From the cell containing the given text, extract its center point as [x, y] coordinate. 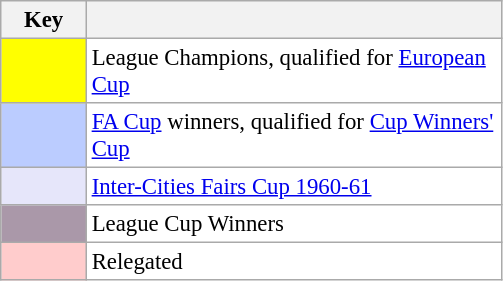
League Champions, qualified for European Cup [294, 72]
FA Cup winners, qualified for Cup Winners' Cup [294, 136]
Inter-Cities Fairs Cup 1960-61 [294, 187]
Key [44, 20]
Relegated [294, 262]
League Cup Winners [294, 224]
